Return the [X, Y] coordinate for the center point of the cell that contains the specified text.  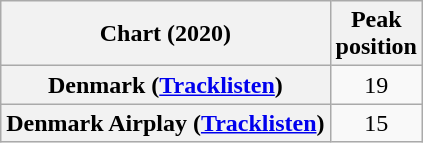
Peak position [376, 34]
Chart (2020) [166, 34]
19 [376, 85]
Denmark Airplay (Tracklisten) [166, 123]
15 [376, 123]
Denmark (Tracklisten) [166, 85]
